Scan for the cell matching the given text and deliver its [x, y] coordinate at center. 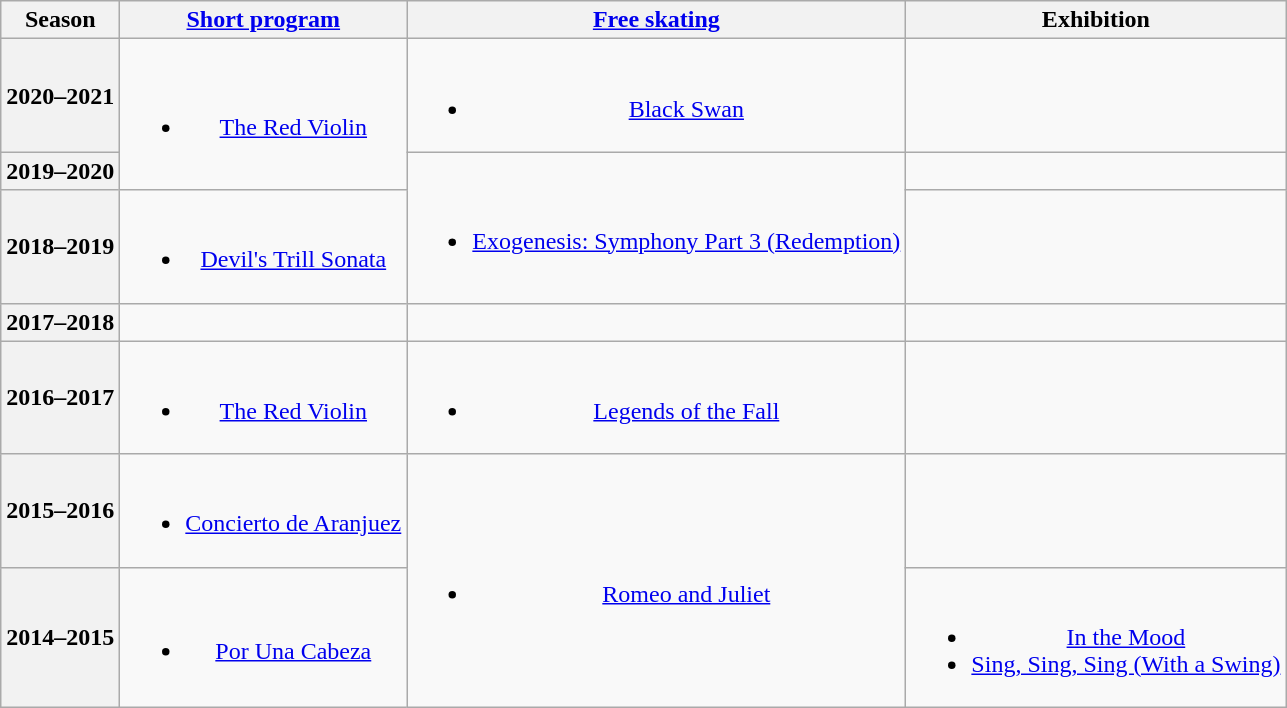
Black Swan [656, 96]
Concierto de Aranjuez [264, 510]
In the Mood Sing, Sing, Sing (With a Swing) [1096, 637]
Por Una Cabeza [264, 637]
2019–2020 [60, 171]
Legends of the Fall [656, 398]
2020–2021 [60, 96]
Romeo and Juliet [656, 580]
Exogenesis: Symphony Part 3 (Redemption) [656, 228]
2016–2017 [60, 398]
Short program [264, 20]
2015–2016 [60, 510]
2017–2018 [60, 322]
Exhibition [1096, 20]
Devil's Trill Sonata [264, 246]
Free skating [656, 20]
2018–2019 [60, 246]
Season [60, 20]
2014–2015 [60, 637]
